Return [X, Y] of the center of cell containing provided text 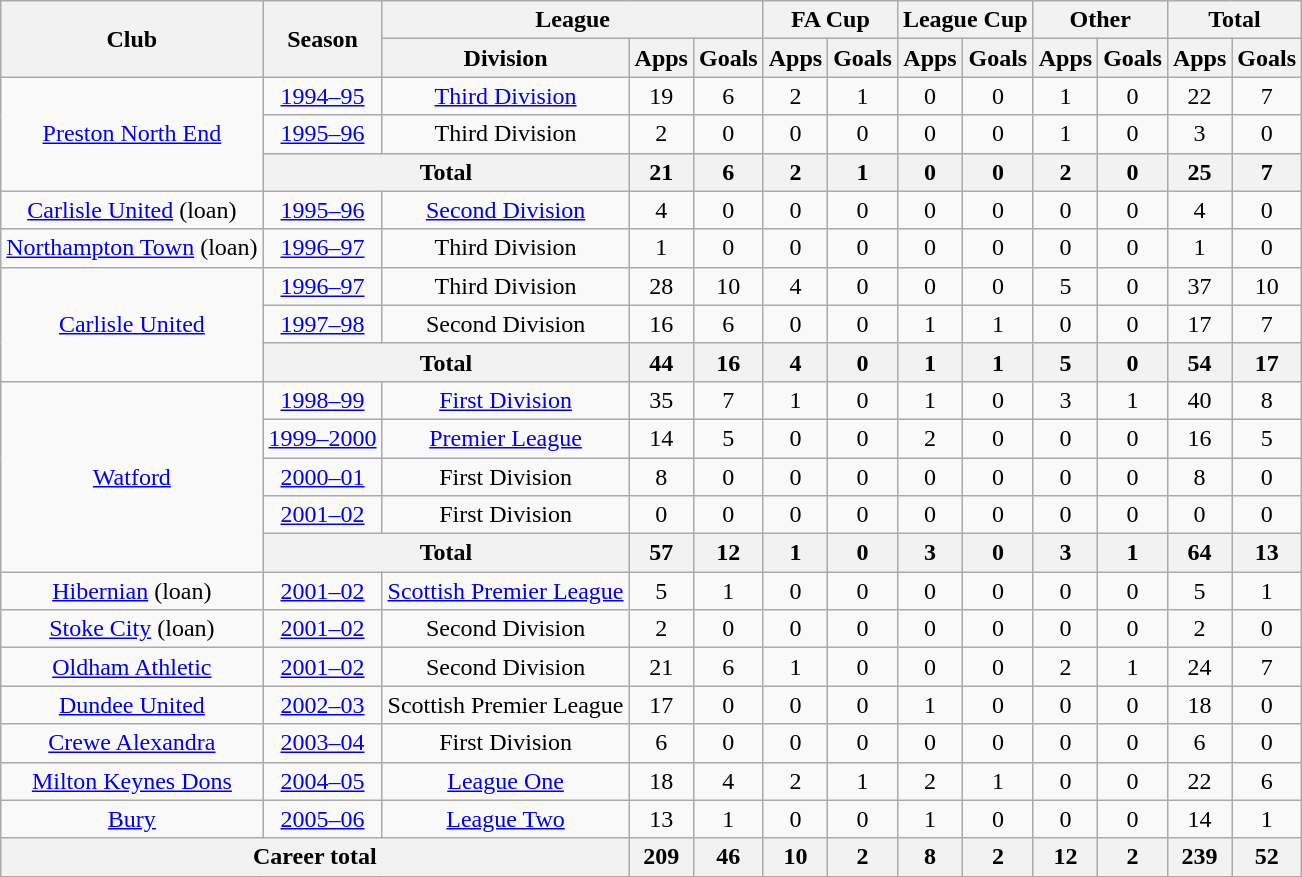
35 [661, 400]
Club [132, 39]
Dundee United [132, 705]
209 [661, 857]
Milton Keynes Dons [132, 781]
League [572, 20]
Career total [315, 857]
Other [1100, 20]
2002–03 [322, 705]
Watford [132, 476]
37 [1199, 286]
FA Cup [830, 20]
Carlisle United (loan) [132, 210]
46 [728, 857]
28 [661, 286]
2000–01 [322, 477]
Carlisle United [132, 324]
57 [661, 553]
Premier League [506, 438]
League Cup [965, 20]
54 [1199, 362]
League One [506, 781]
40 [1199, 400]
Stoke City (loan) [132, 629]
2003–04 [322, 743]
Preston North End [132, 134]
239 [1199, 857]
24 [1199, 667]
Division [506, 58]
Bury [132, 819]
1998–99 [322, 400]
League Two [506, 819]
44 [661, 362]
Northampton Town (loan) [132, 248]
1994–95 [322, 96]
Season [322, 39]
Hibernian (loan) [132, 591]
Crewe Alexandra [132, 743]
1999–2000 [322, 438]
19 [661, 96]
Oldham Athletic [132, 667]
2004–05 [322, 781]
2005–06 [322, 819]
64 [1199, 553]
52 [1267, 857]
25 [1199, 172]
1997–98 [322, 324]
